Search for the cell housing the specified text and yield its [x, y] center coordinate. 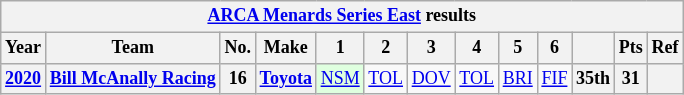
Team [132, 48]
NSM [340, 78]
16 [238, 78]
BRI [518, 78]
FIF [554, 78]
DOV [431, 78]
2020 [24, 78]
5 [518, 48]
2 [386, 48]
No. [238, 48]
3 [431, 48]
4 [476, 48]
Make [286, 48]
Pts [630, 48]
Year [24, 48]
Bill McAnally Racing [132, 78]
Toyota [286, 78]
35th [594, 78]
Ref [665, 48]
6 [554, 48]
31 [630, 78]
1 [340, 48]
ARCA Menards Series East results [342, 16]
